Find where the given text appears and provide that cell's center as [x, y] coordinate. 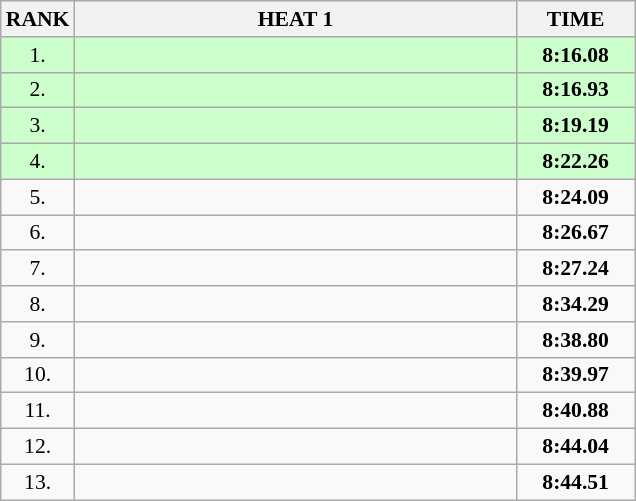
8:22.26 [576, 162]
2. [38, 90]
HEAT 1 [295, 19]
8:24.09 [576, 197]
11. [38, 411]
6. [38, 233]
8:44.04 [576, 447]
10. [38, 375]
4. [38, 162]
9. [38, 340]
1. [38, 55]
13. [38, 482]
8:39.97 [576, 375]
8:40.88 [576, 411]
TIME [576, 19]
8:16.93 [576, 90]
8. [38, 304]
8:27.24 [576, 269]
8:26.67 [576, 233]
RANK [38, 19]
7. [38, 269]
8:44.51 [576, 482]
3. [38, 126]
8:34.29 [576, 304]
8:19.19 [576, 126]
12. [38, 447]
8:16.08 [576, 55]
8:38.80 [576, 340]
5. [38, 197]
